Locate the cell with the specified text and output its [X, Y] center coordinate. 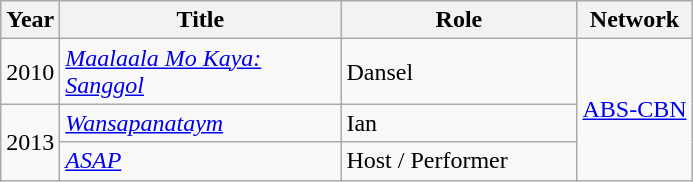
Year [30, 20]
2013 [30, 142]
Host / Performer [459, 161]
Wansapanataym [200, 123]
Title [200, 20]
ASAP [200, 161]
ABS-CBN [634, 110]
Dansel [459, 72]
Ian [459, 123]
2010 [30, 72]
Role [459, 20]
Maalaala Mo Kaya: Sanggol [200, 72]
Network [634, 20]
